For the text-containing cell, return its midpoint in [x, y] coordinate format. 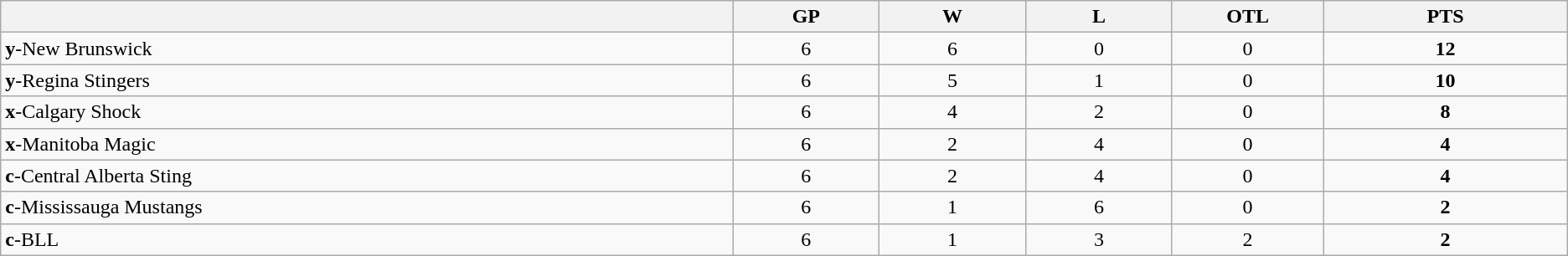
3 [1099, 239]
12 [1446, 49]
5 [953, 80]
x-Manitoba Magic [367, 144]
L [1099, 17]
8 [1446, 112]
c-BLL [367, 239]
x-Calgary Shock [367, 112]
PTS [1446, 17]
W [953, 17]
c-Mississauga Mustangs [367, 207]
10 [1446, 80]
y-Regina Stingers [367, 80]
OTL [1247, 17]
GP [806, 17]
c-Central Alberta Sting [367, 176]
y-New Brunswick [367, 49]
